Provide the [X, Y] coordinate of the cell's center where the given text is located.  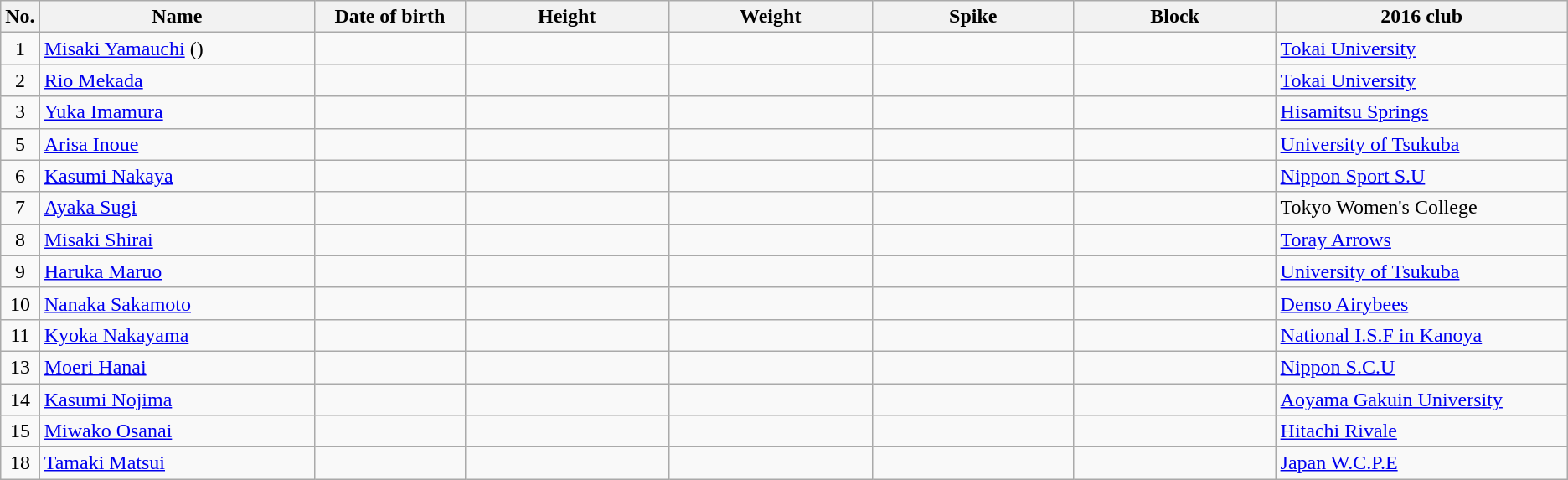
7 [20, 208]
Hisamitsu Springs [1421, 112]
Kasumi Nakaya [177, 176]
Denso Airybees [1421, 303]
Nanaka Sakamoto [177, 303]
Miwako Osanai [177, 431]
1 [20, 49]
Kyoka Nakayama [177, 335]
Rio Mekada [177, 80]
Tamaki Matsui [177, 463]
14 [20, 400]
Tokyo Women's College [1421, 208]
2 [20, 80]
11 [20, 335]
6 [20, 176]
Spike [973, 17]
Hitachi Rivale [1421, 431]
10 [20, 303]
Block [1174, 17]
Misaki Shirai [177, 240]
Misaki Yamauchi () [177, 49]
15 [20, 431]
Japan W.C.P.E [1421, 463]
Ayaka Sugi [177, 208]
Aoyama Gakuin University [1421, 400]
Arisa Inoue [177, 144]
18 [20, 463]
Yuka Imamura [177, 112]
National I.S.F in Kanoya [1421, 335]
Haruka Maruo [177, 271]
9 [20, 271]
Moeri Hanai [177, 367]
13 [20, 367]
3 [20, 112]
5 [20, 144]
Height [566, 17]
Name [177, 17]
8 [20, 240]
Date of birth [389, 17]
Toray Arrows [1421, 240]
Nippon Sport S.U [1421, 176]
No. [20, 17]
Nippon S.C.U [1421, 367]
Kasumi Nojima [177, 400]
Weight [771, 17]
2016 club [1421, 17]
